Capture the cell that displays the provided text and extract its [X, Y] central coordinate. 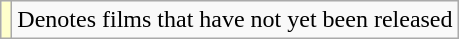
Denotes films that have not yet been released [235, 20]
